Extract the (x, y) coordinate from the center of the cell holding the provided text.  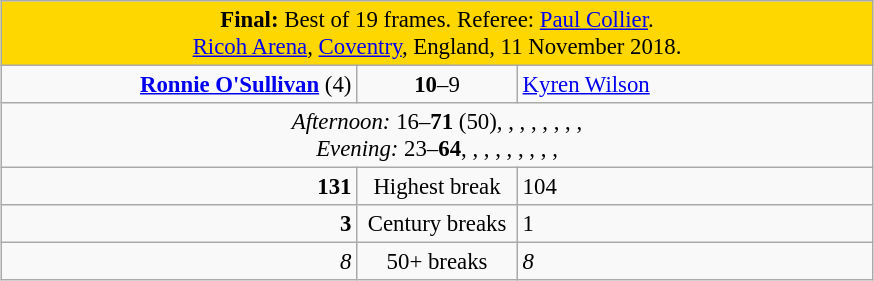
131 (179, 187)
Final: Best of 19 frames. Referee: Paul Collier.Ricoh Arena, Coventry, England, 11 November 2018. (437, 34)
Ronnie O'Sullivan (4) (179, 85)
1 (695, 224)
Kyren Wilson (695, 85)
104 (695, 187)
3 (179, 224)
Afternoon: 16–71 (50), , , , , , , , Evening: 23–64, , , , , , , , , (437, 136)
50+ breaks (438, 262)
Highest break (438, 187)
10–9 (438, 85)
Century breaks (438, 224)
